Identify which cell holds the provided text, then report its [X, Y] central coordinate. 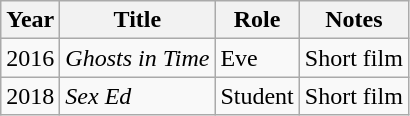
Eve [257, 58]
Student [257, 96]
Ghosts in Time [138, 58]
Sex Ed [138, 96]
Role [257, 20]
2018 [30, 96]
Year [30, 20]
Notes [354, 20]
Title [138, 20]
2016 [30, 58]
